Detect which cell encompasses the target text, then output its [X, Y] center coordinate. 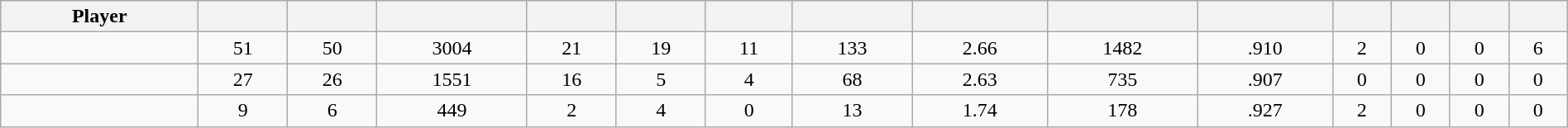
9 [243, 111]
50 [332, 48]
133 [852, 48]
Player [99, 17]
21 [571, 48]
13 [852, 111]
1482 [1122, 48]
5 [661, 79]
3004 [452, 48]
68 [852, 79]
178 [1122, 111]
16 [571, 79]
19 [661, 48]
.907 [1265, 79]
2.66 [979, 48]
27 [243, 79]
449 [452, 111]
26 [332, 79]
.927 [1265, 111]
51 [243, 48]
1551 [452, 79]
2.63 [979, 79]
.910 [1265, 48]
11 [749, 48]
1.74 [979, 111]
735 [1122, 79]
